Extract the [X, Y] coordinate from the center of the cell holding the provided text.  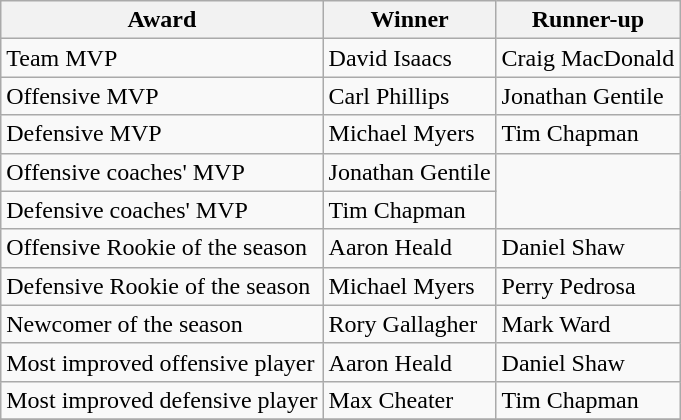
Rory Gallagher [410, 324]
Runner-up [588, 20]
Offensive MVP [162, 96]
Defensive Rookie of the season [162, 286]
David Isaacs [410, 58]
Defensive MVP [162, 134]
Max Cheater [410, 400]
Mark Ward [588, 324]
Perry Pedrosa [588, 286]
Most improved defensive player [162, 400]
Carl Phillips [410, 96]
Defensive coaches' MVP [162, 210]
Award [162, 20]
Most improved offensive player [162, 362]
Offensive Rookie of the season [162, 248]
Winner [410, 20]
Newcomer of the season [162, 324]
Craig MacDonald [588, 58]
Offensive coaches' MVP [162, 172]
Team MVP [162, 58]
